Detect which cell encompasses the target text, then output its [x, y] center coordinate. 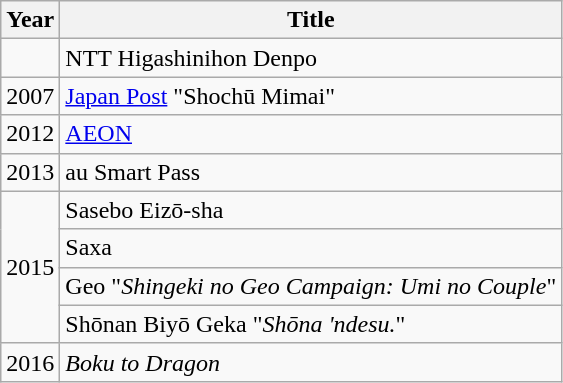
NTT Higashinihon Denpo [311, 58]
Japan Post "Shochū Mimai" [311, 96]
Boku to Dragon [311, 362]
2015 [30, 267]
2012 [30, 134]
Geo "Shingeki no Geo Campaign: Umi no Couple" [311, 286]
au Smart Pass [311, 172]
2016 [30, 362]
2007 [30, 96]
Year [30, 20]
Shōnan Biyō Geka "Shōna 'ndesu." [311, 324]
2013 [30, 172]
Saxa [311, 248]
Title [311, 20]
AEON [311, 134]
Sasebo Eizō-sha [311, 210]
